Return the [x, y] coordinate for the center point of the cell that contains the specified text.  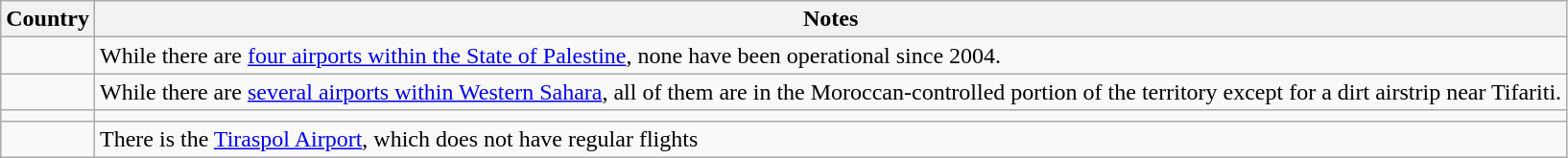
Notes [830, 19]
There is the Tiraspol Airport, which does not have regular flights [830, 139]
Country [48, 19]
While there are four airports within the State of Palestine, none have been operational since 2004. [830, 56]
